Find where the given text appears and provide that cell's center as (X, Y) coordinate. 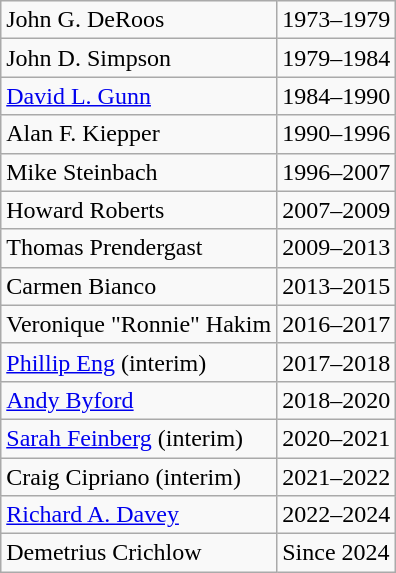
2016–2017 (336, 324)
1996–2007 (336, 172)
John G. DeRoos (139, 20)
1979–1984 (336, 58)
2013–2015 (336, 286)
Sarah Feinberg (interim) (139, 438)
2009–2013 (336, 248)
David L. Gunn (139, 96)
1990–1996 (336, 134)
Demetrius Crichlow (139, 553)
Alan F. Kiepper (139, 134)
Veronique "Ronnie" Hakim (139, 324)
Craig Cipriano (interim) (139, 477)
Howard Roberts (139, 210)
Since 2024 (336, 553)
2018–2020 (336, 400)
Mike Steinbach (139, 172)
1973–1979 (336, 20)
1984–1990 (336, 96)
Richard A. Davey (139, 515)
2017–2018 (336, 362)
Andy Byford (139, 400)
2007–2009 (336, 210)
John D. Simpson (139, 58)
2021–2022 (336, 477)
Phillip Eng (interim) (139, 362)
Thomas Prendergast (139, 248)
Carmen Bianco (139, 286)
2020–2021 (336, 438)
2022–2024 (336, 515)
